Identify which cell holds the provided text, then report its [X, Y] central coordinate. 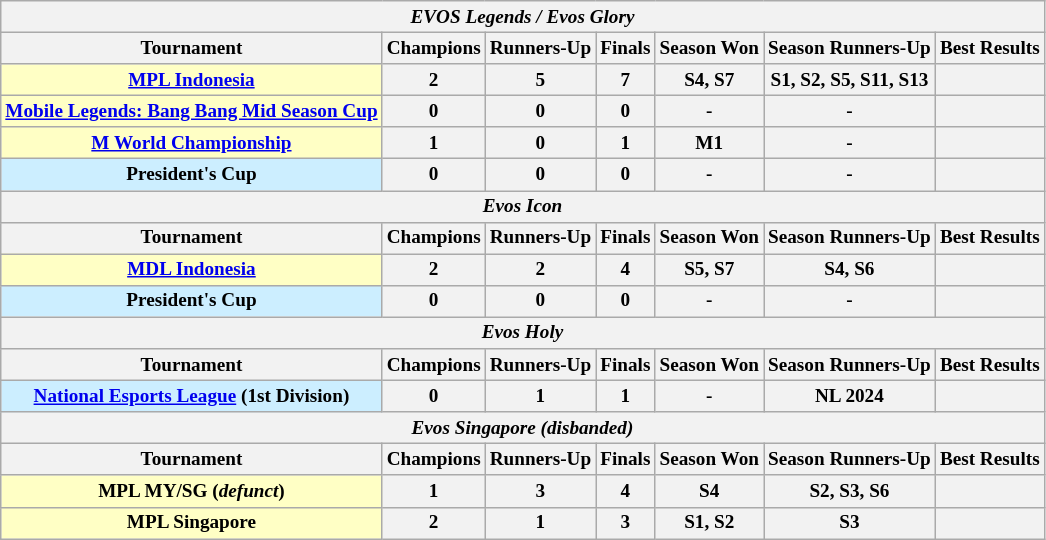
S4 [710, 491]
S5, S7 [710, 270]
Evos Singapore (disbanded) [522, 428]
7 [626, 80]
5 [540, 80]
MDL Indonesia [192, 270]
S1, S2 [710, 523]
Evos Holy [522, 333]
Evos Icon [522, 206]
Mobile Legends: Bang Bang Mid Season Cup [192, 111]
National Esports League (1st Division) [192, 396]
S4, S7 [710, 80]
S2, S3, S6 [850, 491]
M World Championship [192, 143]
MPL Singapore [192, 523]
S3 [850, 523]
S1, S2, S5, S11, S13 [850, 80]
MPL MY/SG (defunct) [192, 491]
NL 2024 [850, 396]
M1 [710, 143]
S4, S6 [850, 270]
EVOS Legends / Evos Glory [522, 17]
MPL Indonesia [192, 80]
